From the cell containing the given text, extract its center point as (X, Y) coordinate. 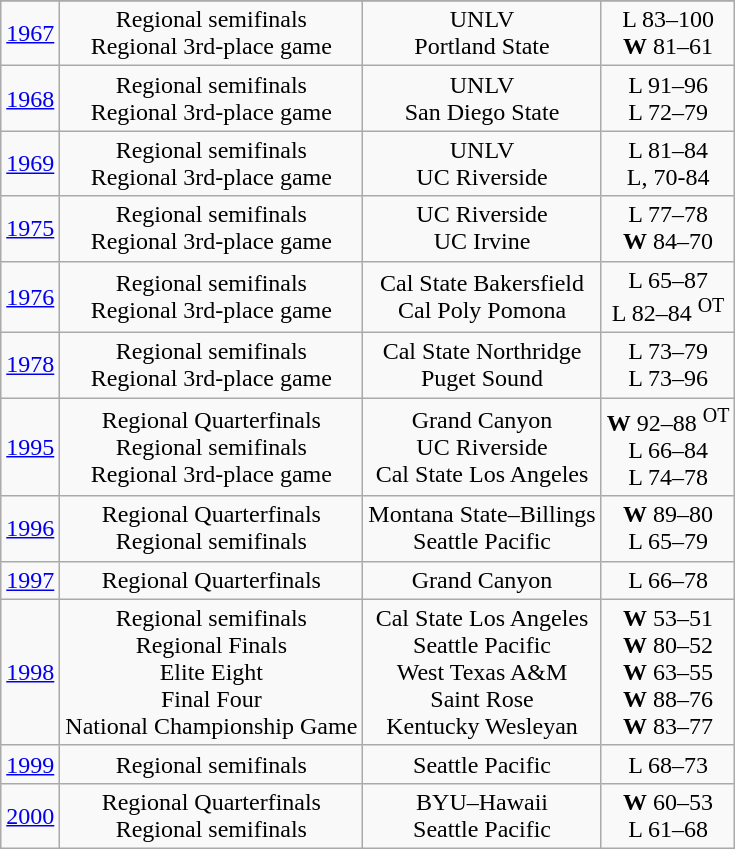
BYU–HawaiiSeattle Pacific (482, 816)
1975 (30, 228)
1968 (30, 98)
1997 (30, 580)
W 53–51W 80–52W 63–55W 88–76W 83–77 (668, 672)
Grand Canyon (482, 580)
UNLVUC Riverside (482, 164)
UNLVPortland State (482, 34)
Regional QuarterfinalsRegional semifinalsRegional 3rd-place game (212, 448)
1995 (30, 448)
UC RiversideUC Irvine (482, 228)
W 92–88 OTL 66–84L 74–78 (668, 448)
Regional Quarterfinals (212, 580)
1999 (30, 764)
L 81–84L, 70-84 (668, 164)
1969 (30, 164)
1978 (30, 366)
Regional semifinalsRegional FinalsElite EightFinal FourNational Championship Game (212, 672)
1967 (30, 34)
L 68–73 (668, 764)
L 66–78 (668, 580)
L 91–96L 72–79 (668, 98)
Regional semifinals (212, 764)
1976 (30, 297)
W 60–53L 61–68 (668, 816)
UNLVSan Diego State (482, 98)
1998 (30, 672)
Cal State NorthridgePuget Sound (482, 366)
Seattle Pacific (482, 764)
L 65–87L 82–84 OT (668, 297)
L 83–100W 81–61 (668, 34)
W 89–80L 65–79 (668, 528)
2000 (30, 816)
Cal State BakersfieldCal Poly Pomona (482, 297)
L 73–79L 73–96 (668, 366)
Montana State–BillingsSeattle Pacific (482, 528)
1996 (30, 528)
L 77–78W 84–70 (668, 228)
Grand CanyonUC RiversideCal State Los Angeles (482, 448)
Cal State Los AngelesSeattle PacificWest Texas A&MSaint RoseKentucky Wesleyan (482, 672)
